Capture the cell that displays the provided text and extract its (x, y) central coordinate. 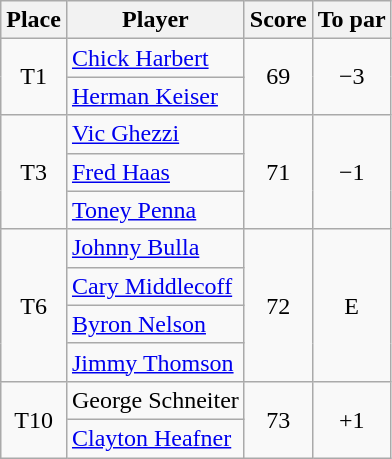
To par (352, 20)
Clayton Heafner (155, 438)
Jimmy Thomson (155, 362)
T6 (34, 305)
Place (34, 20)
72 (278, 305)
71 (278, 172)
George Schneiter (155, 400)
69 (278, 77)
Byron Nelson (155, 324)
−1 (352, 172)
Cary Middlecoff (155, 286)
+1 (352, 419)
T3 (34, 172)
E (352, 305)
−3 (352, 77)
Herman Keiser (155, 96)
Chick Harbert (155, 58)
T1 (34, 77)
Score (278, 20)
Player (155, 20)
Vic Ghezzi (155, 134)
Fred Haas (155, 172)
Johnny Bulla (155, 248)
73 (278, 419)
T10 (34, 419)
Toney Penna (155, 210)
